Find where the given text appears and provide that cell's center as [x, y] coordinate. 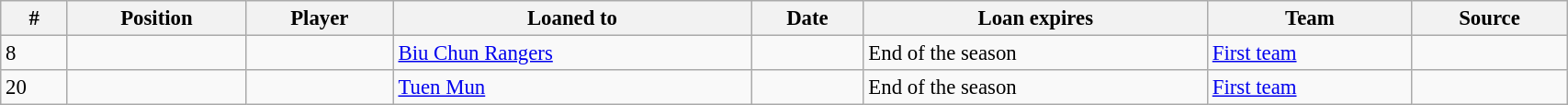
Loan expires [1035, 18]
Source [1489, 18]
Biu Chun Rangers [572, 53]
# [35, 18]
Loaned to [572, 18]
Team [1310, 18]
Position [156, 18]
20 [35, 87]
Tuen Mun [572, 87]
8 [35, 53]
Date [807, 18]
Player [320, 18]
